Pinpoint the cell where the given text exists, returning its [X, Y] midpoint coordinate. 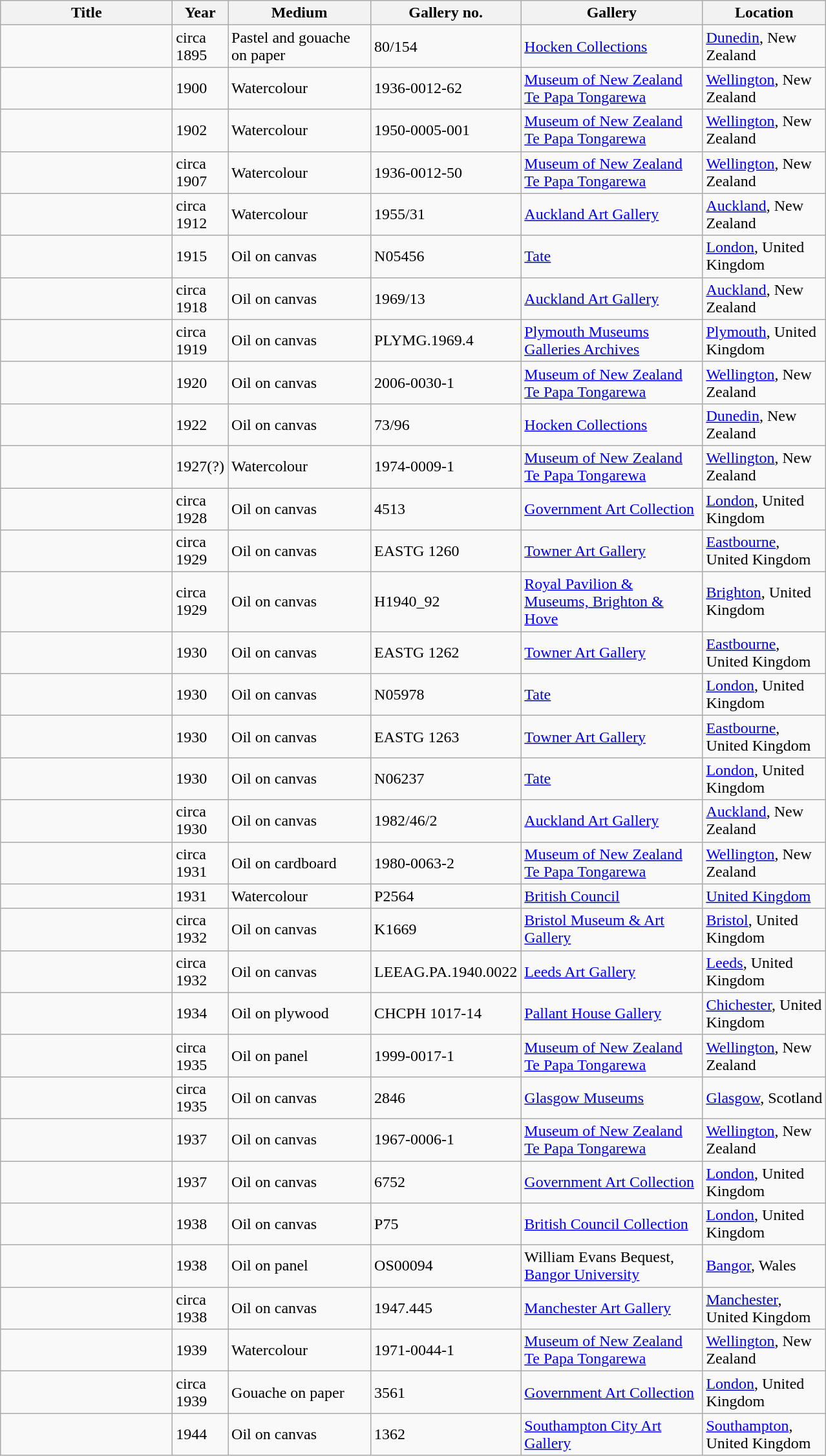
Royal Pavilion & Museums, Brighton & Hove [611, 602]
Leeds, United Kingdom [764, 971]
Pallant House Gallery [611, 1014]
Glasgow Museums [611, 1098]
Bristol Museum & Art Gallery [611, 930]
1934 [200, 1014]
circa 1919 [200, 340]
3561 [446, 1393]
1980-0063-2 [446, 862]
73/96 [446, 424]
K1669 [446, 930]
CHCPH 1017-14 [446, 1014]
1936-0012-50 [446, 172]
circa 1930 [200, 821]
1974-0009-1 [446, 467]
N05978 [446, 694]
Oil on cardboard [300, 862]
circa 1928 [200, 508]
4513 [446, 508]
Gouache on paper [300, 1393]
2846 [446, 1098]
Southampton City Art Gallery [611, 1434]
1969/13 [446, 299]
1967-0006-1 [446, 1139]
Plymouth, United Kingdom [764, 340]
circa 1931 [200, 862]
circa 1918 [200, 299]
Gallery [611, 13]
PLYMG.1969.4 [446, 340]
Pastel and gouache on paper [300, 47]
N06237 [446, 778]
Brighton, United Kingdom [764, 602]
1920 [200, 383]
1922 [200, 424]
1939 [200, 1350]
British Council Collection [611, 1225]
1936-0012-62 [446, 88]
Medium [300, 13]
circa 1938 [200, 1309]
circa 1912 [200, 215]
Bangor, Wales [764, 1266]
Title [87, 13]
William Evans Bequest, Bangor University [611, 1266]
1931 [200, 896]
United Kingdom [764, 896]
1362 [446, 1434]
Oil on plywood [300, 1014]
1950-0005-001 [446, 131]
1915 [200, 256]
1947.445 [446, 1309]
Location [764, 13]
circa 1939 [200, 1393]
P75 [446, 1225]
Year [200, 13]
British Council [611, 896]
1971-0044-1 [446, 1350]
circa 1907 [200, 172]
1955/31 [446, 215]
Manchester Art Gallery [611, 1309]
1902 [200, 131]
EASTG 1263 [446, 737]
1982/46/2 [446, 821]
Chichester, United Kingdom [764, 1014]
EASTG 1260 [446, 551]
1999-0017-1 [446, 1055]
Plymouth Museums Galleries Archives [611, 340]
2006-0030-1 [446, 383]
Glasgow, Scotland [764, 1098]
Southampton, United Kingdom [764, 1434]
1927(?) [200, 467]
N05456 [446, 256]
6752 [446, 1182]
H1940_92 [446, 602]
OS00094 [446, 1266]
circa 1895 [200, 47]
Leeds Art Gallery [611, 971]
EASTG 1262 [446, 653]
80/154 [446, 47]
Manchester, United Kingdom [764, 1309]
1900 [200, 88]
LEEAG.PA.1940.0022 [446, 971]
1944 [200, 1434]
Bristol, United Kingdom [764, 930]
P2564 [446, 896]
Gallery no. [446, 13]
